Scan for the cell matching the given text and deliver its (X, Y) coordinate at center. 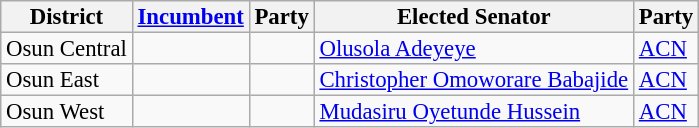
Elected Senator (474, 17)
Osun West (66, 112)
Osun East (66, 80)
Osun Central (66, 49)
Incumbent (190, 17)
Christopher Omoworare Babajide (474, 80)
Mudasiru Oyetunde Hussein (474, 112)
Olusola Adeyeye (474, 49)
District (66, 17)
